Determine the [x, y] coordinate at the center of the cell enclosing the given text.  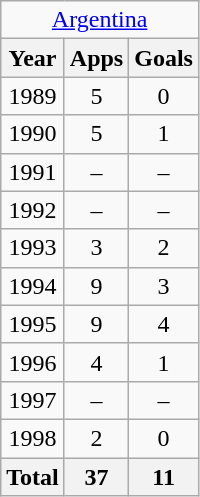
Argentina [100, 20]
Year [33, 58]
1994 [33, 286]
1995 [33, 324]
37 [96, 477]
1989 [33, 96]
11 [164, 477]
Goals [164, 58]
1990 [33, 134]
1991 [33, 172]
1993 [33, 248]
1996 [33, 362]
1997 [33, 400]
1992 [33, 210]
Total [33, 477]
Apps [96, 58]
1998 [33, 438]
